Identify which cell holds the provided text, then report its [x, y] central coordinate. 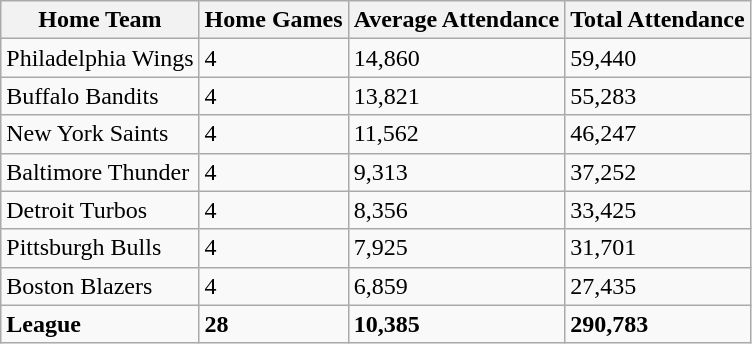
Detroit Turbos [100, 210]
Average Attendance [456, 20]
290,783 [658, 324]
League [100, 324]
Total Attendance [658, 20]
Baltimore Thunder [100, 172]
33,425 [658, 210]
9,313 [456, 172]
55,283 [658, 96]
37,252 [658, 172]
27,435 [658, 286]
Buffalo Bandits [100, 96]
46,247 [658, 134]
Boston Blazers [100, 286]
New York Saints [100, 134]
Pittsburgh Bulls [100, 248]
31,701 [658, 248]
Philadelphia Wings [100, 58]
28 [274, 324]
11,562 [456, 134]
14,860 [456, 58]
Home Games [274, 20]
13,821 [456, 96]
6,859 [456, 286]
7,925 [456, 248]
Home Team [100, 20]
59,440 [658, 58]
10,385 [456, 324]
8,356 [456, 210]
